Identify which cell holds the provided text, then report its (x, y) central coordinate. 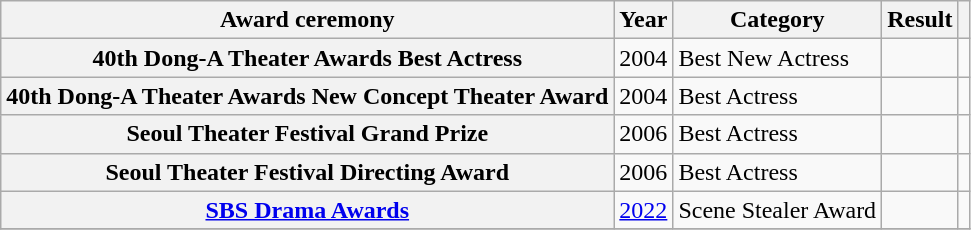
Year (644, 20)
2022 (644, 210)
40th Dong-A Theater Awards Best Actress (308, 58)
Scene Stealer Award (778, 210)
40th Dong-A Theater Awards New Concept Theater Award (308, 96)
Result (920, 20)
Category (778, 20)
Best New Actress (778, 58)
Seoul Theater Festival Directing Award (308, 172)
SBS Drama Awards (308, 210)
Seoul Theater Festival Grand Prize (308, 134)
Award ceremony (308, 20)
